Detect which cell encompasses the target text, then output its [X, Y] center coordinate. 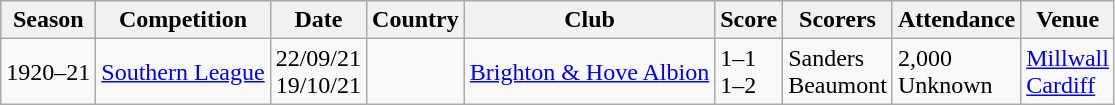
1–11–2 [749, 72]
22/09/2119/10/21 [318, 72]
Country [416, 20]
Season [48, 20]
Venue [1068, 20]
Attendance [956, 20]
Southern League [183, 72]
MillwallCardiff [1068, 72]
Score [749, 20]
Competition [183, 20]
1920–21 [48, 72]
2,000Unknown [956, 72]
Brighton & Hove Albion [589, 72]
Club [589, 20]
Scorers [838, 20]
SandersBeaumont [838, 72]
Date [318, 20]
